For the text-containing cell, return its midpoint in [x, y] coordinate format. 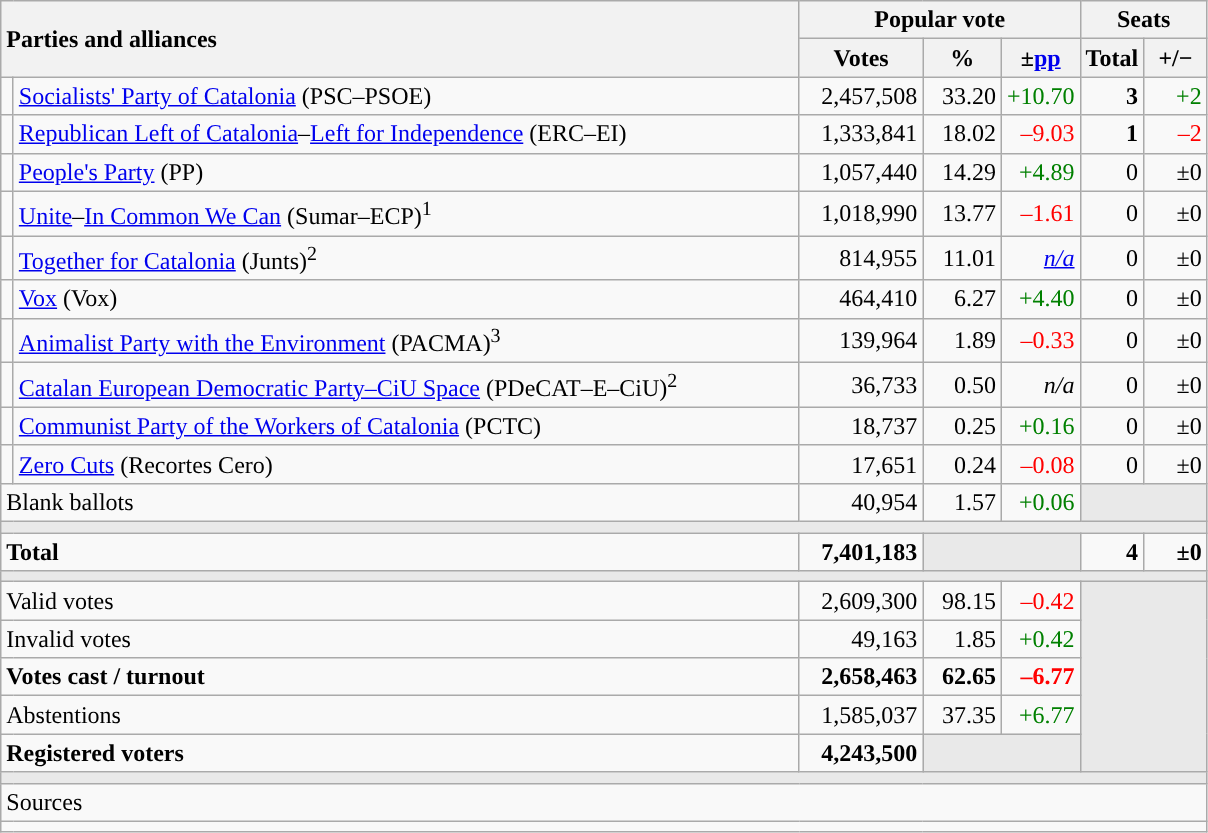
36,733 [861, 386]
1,333,841 [861, 134]
33.20 [962, 96]
–2 [1176, 134]
–0.08 [1040, 464]
Votes cast / turnout [400, 677]
Republican Left of Catalonia–Left for Independence (ERC–EI) [406, 134]
1 [1112, 134]
Vox (Vox) [406, 299]
Animalist Party with the Environment (PACMA)3 [406, 340]
+4.40 [1040, 299]
13.77 [962, 214]
139,964 [861, 340]
Zero Cuts (Recortes Cero) [406, 464]
Together for Catalonia (Junts)2 [406, 258]
2,658,463 [861, 677]
18,737 [861, 426]
0.24 [962, 464]
3 [1112, 96]
2,609,300 [861, 601]
Blank ballots [400, 502]
1,057,440 [861, 172]
Catalan European Democratic Party–CiU Space (PDeCAT–E–CiU)2 [406, 386]
18.02 [962, 134]
+2 [1176, 96]
0.50 [962, 386]
62.65 [962, 677]
1,585,037 [861, 715]
Unite–In Common We Can (Sumar–ECP)1 [406, 214]
–0.42 [1040, 601]
Popular vote [940, 20]
+/− [1176, 58]
–1.61 [1040, 214]
2,457,508 [861, 96]
4,243,500 [861, 753]
37.35 [962, 715]
Sources [604, 802]
1,018,990 [861, 214]
–0.33 [1040, 340]
+0.06 [1040, 502]
1.89 [962, 340]
+0.16 [1040, 426]
6.27 [962, 299]
–9.03 [1040, 134]
Communist Party of the Workers of Catalonia (PCTC) [406, 426]
% [962, 58]
40,954 [861, 502]
+4.89 [1040, 172]
Abstentions [400, 715]
98.15 [962, 601]
Registered voters [400, 753]
±pp [1040, 58]
7,401,183 [861, 552]
Parties and alliances [400, 39]
Seats [1144, 20]
–6.77 [1040, 677]
814,955 [861, 258]
1.85 [962, 639]
4 [1112, 552]
11.01 [962, 258]
Valid votes [400, 601]
People's Party (PP) [406, 172]
+0.42 [1040, 639]
+6.77 [1040, 715]
14.29 [962, 172]
17,651 [861, 464]
0.25 [962, 426]
Votes [861, 58]
Socialists' Party of Catalonia (PSC–PSOE) [406, 96]
Invalid votes [400, 639]
49,163 [861, 639]
+10.70 [1040, 96]
1.57 [962, 502]
464,410 [861, 299]
